Capture the cell that displays the provided text and extract its (x, y) central coordinate. 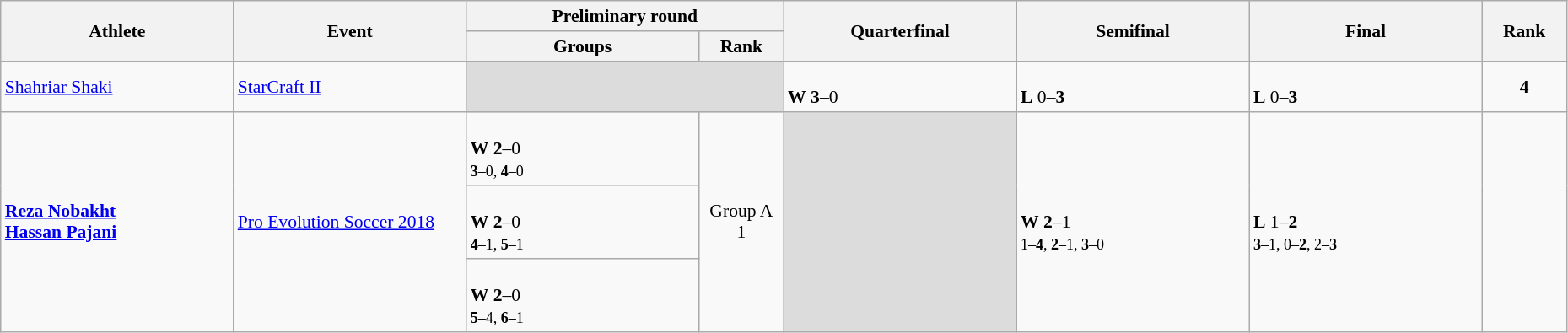
4 (1524, 86)
W 2–04–1, 5–1 (583, 223)
Semifinal (1133, 30)
Final (1366, 30)
W 2–05–4, 6–1 (583, 295)
Group A1 (741, 223)
Reza NobakhtHassan Pajani (117, 223)
W 3–0 (900, 86)
Preliminary round (625, 16)
W 2–11–4, 2–1, 3–0 (1133, 223)
StarCraft II (350, 86)
Shahriar Shaki (117, 86)
L 1–23–1, 0–2, 2–3 (1366, 223)
Event (350, 30)
Athlete (117, 30)
W 2–03–0, 4–0 (583, 150)
Quarterfinal (900, 30)
Groups (583, 46)
Pro Evolution Soccer 2018 (350, 223)
